From the cell containing the given text, extract its center point as [x, y] coordinate. 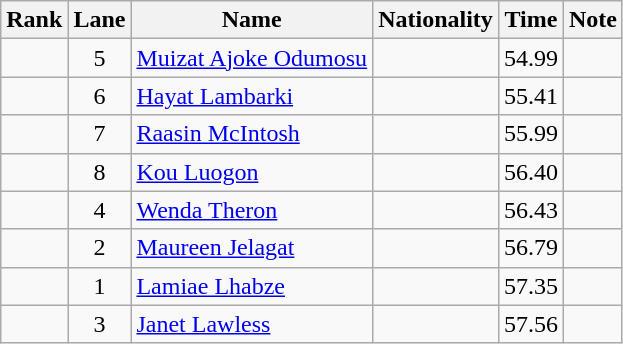
57.56 [530, 324]
2 [100, 248]
5 [100, 58]
Raasin McIntosh [252, 134]
6 [100, 96]
Muizat Ajoke Odumosu [252, 58]
Name [252, 20]
3 [100, 324]
Note [592, 20]
Maureen Jelagat [252, 248]
54.99 [530, 58]
1 [100, 286]
Lamiae Lhabze [252, 286]
56.43 [530, 210]
4 [100, 210]
Kou Luogon [252, 172]
55.41 [530, 96]
Nationality [436, 20]
Lane [100, 20]
56.79 [530, 248]
Rank [34, 20]
55.99 [530, 134]
Janet Lawless [252, 324]
Hayat Lambarki [252, 96]
Time [530, 20]
56.40 [530, 172]
57.35 [530, 286]
7 [100, 134]
Wenda Theron [252, 210]
8 [100, 172]
